Extract the [x, y] coordinate from the center of the cell holding the provided text.  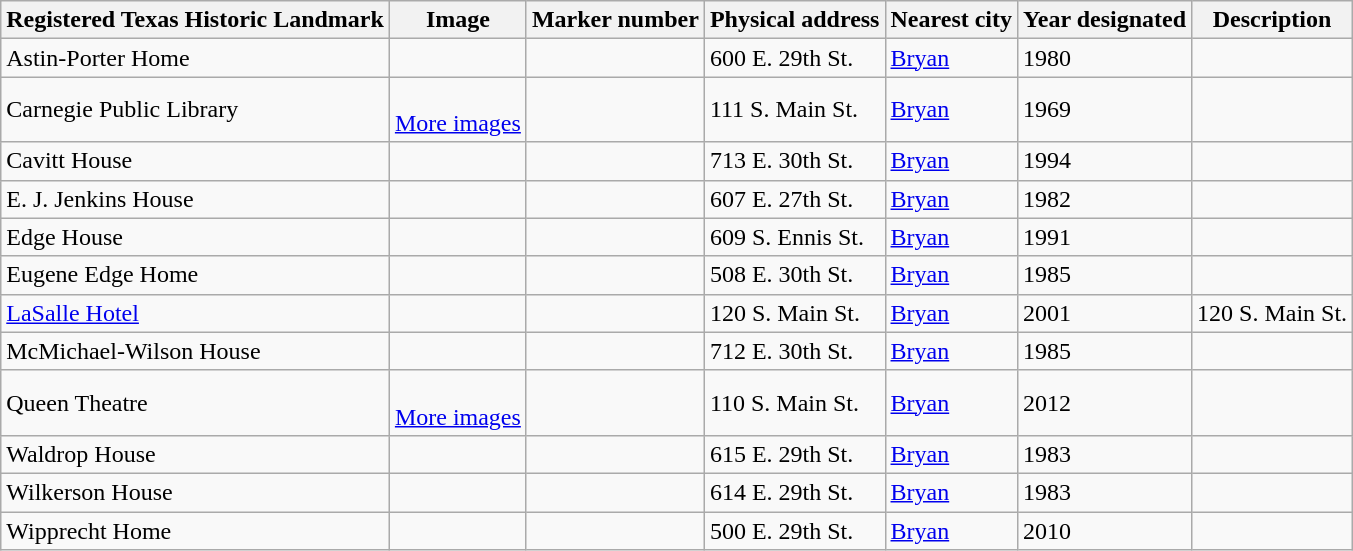
E. J. Jenkins House [196, 199]
600 E. 29th St. [794, 58]
McMichael-Wilson House [196, 351]
Physical address [794, 20]
Year designated [1105, 20]
2012 [1105, 402]
Astin-Porter Home [196, 58]
Waldrop House [196, 454]
Eugene Edge Home [196, 275]
500 E. 29th St. [794, 531]
508 E. 30th St. [794, 275]
1969 [1105, 110]
Marker number [615, 20]
1994 [1105, 161]
1991 [1105, 237]
Cavitt House [196, 161]
615 E. 29th St. [794, 454]
1980 [1105, 58]
Edge House [196, 237]
LaSalle Hotel [196, 313]
Wipprecht Home [196, 531]
614 E. 29th St. [794, 492]
Queen Theatre [196, 402]
Description [1272, 20]
111 S. Main St. [794, 110]
Wilkerson House [196, 492]
712 E. 30th St. [794, 351]
607 E. 27th St. [794, 199]
110 S. Main St. [794, 402]
Nearest city [952, 20]
Carnegie Public Library [196, 110]
609 S. Ennis St. [794, 237]
2010 [1105, 531]
2001 [1105, 313]
Registered Texas Historic Landmark [196, 20]
713 E. 30th St. [794, 161]
Image [458, 20]
1982 [1105, 199]
